Determine the [x, y] coordinate at the center of the cell enclosing the given text.  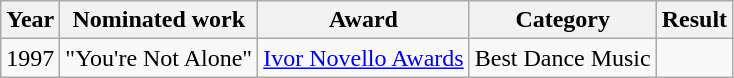
Award [364, 20]
Best Dance Music [562, 58]
Year [30, 20]
Category [562, 20]
Ivor Novello Awards [364, 58]
1997 [30, 58]
Nominated work [159, 20]
"You're Not Alone" [159, 58]
Result [694, 20]
